Pinpoint the cell where the given text exists, returning its [x, y] midpoint coordinate. 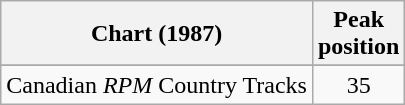
Chart (1987) [157, 34]
35 [358, 85]
Canadian RPM Country Tracks [157, 85]
Peakposition [358, 34]
